Detect which cell encompasses the target text, then output its (X, Y) center coordinate. 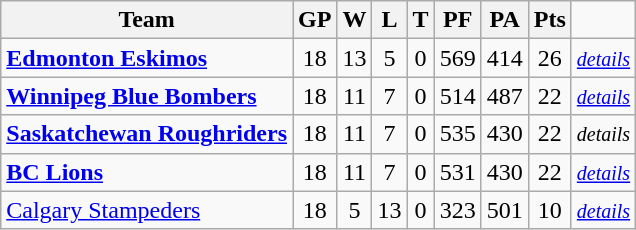
Winnipeg Blue Bombers (147, 96)
Pts (550, 20)
569 (458, 58)
487 (504, 96)
PF (458, 20)
26 (550, 58)
414 (504, 58)
535 (458, 134)
514 (458, 96)
T (420, 20)
Team (147, 20)
Calgary Stampeders (147, 210)
Edmonton Eskimos (147, 58)
W (354, 20)
323 (458, 210)
L (390, 20)
GP (315, 20)
531 (458, 172)
501 (504, 210)
PA (504, 20)
BC Lions (147, 172)
10 (550, 210)
Saskatchewan Roughriders (147, 134)
